Find where the given text appears and provide that cell's center as [x, y] coordinate. 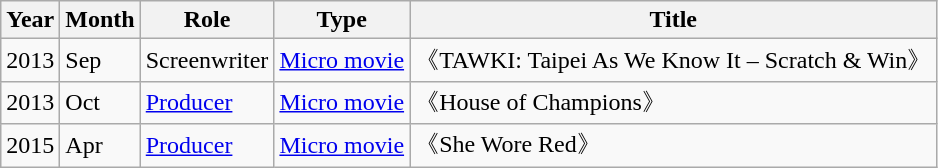
Year [30, 20]
Sep [100, 60]
Month [100, 20]
Title [674, 20]
Type [342, 20]
Role [207, 20]
Apr [100, 146]
《House of Champions》 [674, 102]
2015 [30, 146]
《She Wore Red》 [674, 146]
Screenwriter [207, 60]
Oct [100, 102]
《TAWKI: Taipei As We Know It – Scratch & Win》 [674, 60]
